Detect which cell encompasses the target text, then output its (X, Y) center coordinate. 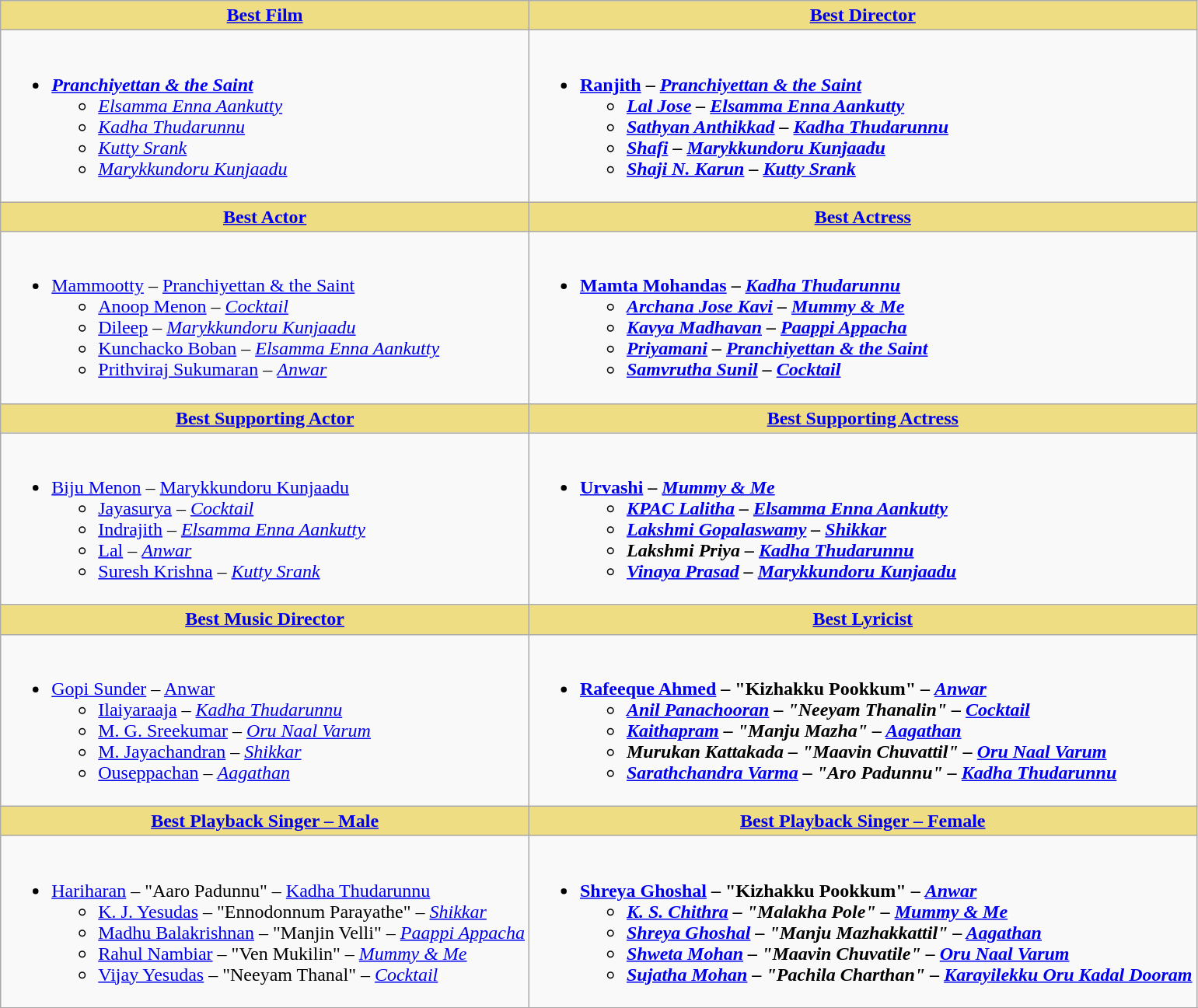
Best Director (863, 16)
Best Playback Singer – Female (863, 821)
Biju Menon – Marykkundoru KunjaaduJayasurya – CocktailIndrajith – Elsamma Enna AankuttyLal – AnwarSuresh Krishna – Kutty Srank (265, 519)
Best Supporting Actress (863, 418)
Best Actress (863, 217)
Best Playback Singer – Male (265, 821)
Gopi Sunder – AnwarIlaiyaraaja – Kadha ThudarunnuM. G. Sreekumar – Oru Naal VarumM. Jayachandran – ShikkarOuseppachan – Aagathan (265, 720)
Best Actor (265, 217)
Best Supporting Actor (265, 418)
Pranchiyettan & the SaintElsamma Enna AankuttyKadha ThudarunnuKutty SrankMarykkundoru Kunjaadu (265, 117)
Best Lyricist (863, 619)
Best Film (265, 16)
Best Music Director (265, 619)
